Locate the cell with the specified text and output its (x, y) center coordinate. 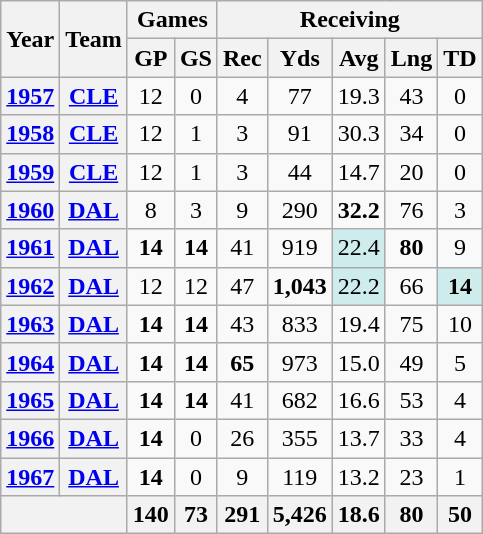
50 (460, 515)
49 (411, 362)
140 (150, 515)
22.4 (358, 248)
32.2 (358, 210)
19.3 (358, 96)
65 (242, 362)
53 (411, 400)
23 (411, 477)
14.7 (358, 172)
66 (411, 286)
973 (300, 362)
1966 (30, 438)
TD (460, 58)
5,426 (300, 515)
5 (460, 362)
26 (242, 438)
355 (300, 438)
Yds (300, 58)
1959 (30, 172)
1960 (30, 210)
16.6 (358, 400)
291 (242, 515)
22.2 (358, 286)
GS (196, 58)
1964 (30, 362)
33 (411, 438)
19.4 (358, 324)
833 (300, 324)
Rec (242, 58)
13.7 (358, 438)
91 (300, 134)
Year (30, 39)
77 (300, 96)
34 (411, 134)
1958 (30, 134)
1957 (30, 96)
290 (300, 210)
20 (411, 172)
1965 (30, 400)
73 (196, 515)
1963 (30, 324)
GP (150, 58)
682 (300, 400)
30.3 (358, 134)
919 (300, 248)
15.0 (358, 362)
18.6 (358, 515)
47 (242, 286)
75 (411, 324)
Receiving (350, 20)
44 (300, 172)
Games (172, 20)
76 (411, 210)
8 (150, 210)
Lng (411, 58)
1962 (30, 286)
1961 (30, 248)
1,043 (300, 286)
10 (460, 324)
Team (94, 39)
1967 (30, 477)
13.2 (358, 477)
119 (300, 477)
Avg (358, 58)
